Locate the cell with the specified text and output its [x, y] center coordinate. 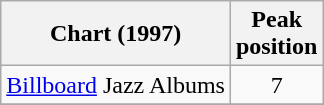
7 [276, 85]
Chart (1997) [116, 34]
Billboard Jazz Albums [116, 85]
Peakposition [276, 34]
